Search for the cell housing the specified text and yield its (X, Y) center coordinate. 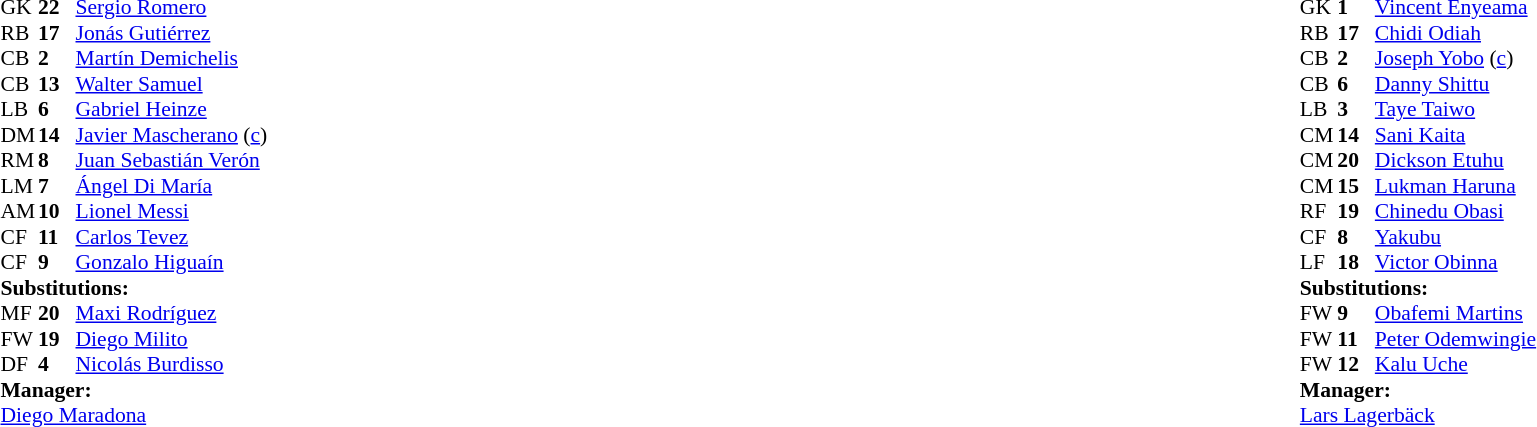
Maxi Rodríguez (172, 313)
AM (19, 211)
Chinedu Obasi (1456, 211)
15 (1356, 186)
Jonás Gutiérrez (172, 33)
Gabriel Heinze (172, 109)
Chidi Odiah (1456, 33)
RM (19, 161)
10 (57, 211)
LM (19, 186)
Diego Milito (172, 339)
RF (1319, 211)
Lukman Haruna (1456, 186)
Dickson Etuhu (1456, 161)
12 (1356, 365)
4 (57, 365)
18 (1356, 263)
7 (57, 186)
Juan Sebastián Verón (172, 161)
Taye Taiwo (1456, 109)
Sani Kaita (1456, 135)
Joseph Yobo (c) (1456, 59)
LF (1319, 263)
DF (19, 365)
Gonzalo Higuaín (172, 263)
Obafemi Martins (1456, 313)
Ángel Di María (172, 186)
DM (19, 135)
3 (1356, 109)
Carlos Tevez (172, 237)
Walter Samuel (172, 84)
Danny Shittu (1456, 84)
Kalu Uche (1456, 365)
Javier Mascherano (c) (172, 135)
Peter Odemwingie (1456, 339)
Yakubu (1456, 237)
Lionel Messi (172, 211)
13 (57, 84)
Nicolás Burdisso (172, 365)
MF (19, 313)
Martín Demichelis (172, 59)
Victor Obinna (1456, 263)
